From the cell containing the given text, extract its center point as [x, y] coordinate. 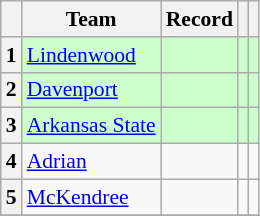
5 [12, 197]
Adrian [92, 162]
1 [12, 55]
McKendree [92, 197]
Lindenwood [92, 55]
3 [12, 126]
Record [200, 19]
Davenport [92, 90]
4 [12, 162]
Team [92, 19]
2 [12, 90]
Arkansas State [92, 126]
